Search for the cell housing the specified text and yield its (x, y) center coordinate. 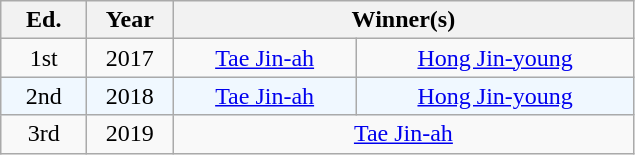
Year (130, 20)
2nd (44, 96)
2018 (130, 96)
Winner(s) (404, 20)
2019 (130, 134)
2017 (130, 58)
1st (44, 58)
Ed. (44, 20)
3rd (44, 134)
